Find where the given text appears and provide that cell's center as [X, Y] coordinate. 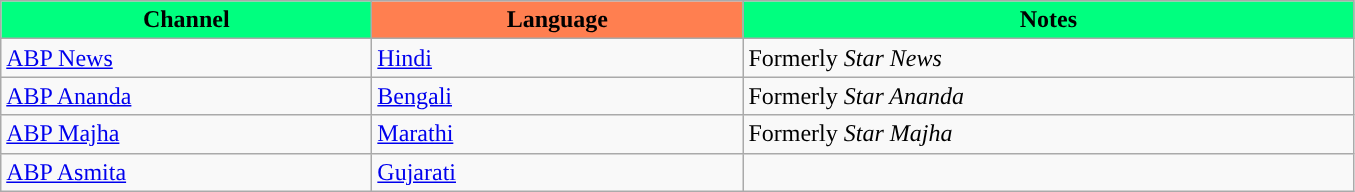
ABP Asmita [186, 172]
Channel [186, 20]
Bengali [558, 96]
Notes [1048, 20]
Language [558, 20]
Formerly Star News [1048, 58]
Gujarati [558, 172]
Marathi [558, 134]
Formerly Star Ananda [1048, 96]
ABP News [186, 58]
ABP Majha [186, 134]
Formerly Star Majha [1048, 134]
Hindi [558, 58]
ABP Ananda [186, 96]
